Extract the (X, Y) coordinate from the center of the cell holding the provided text.  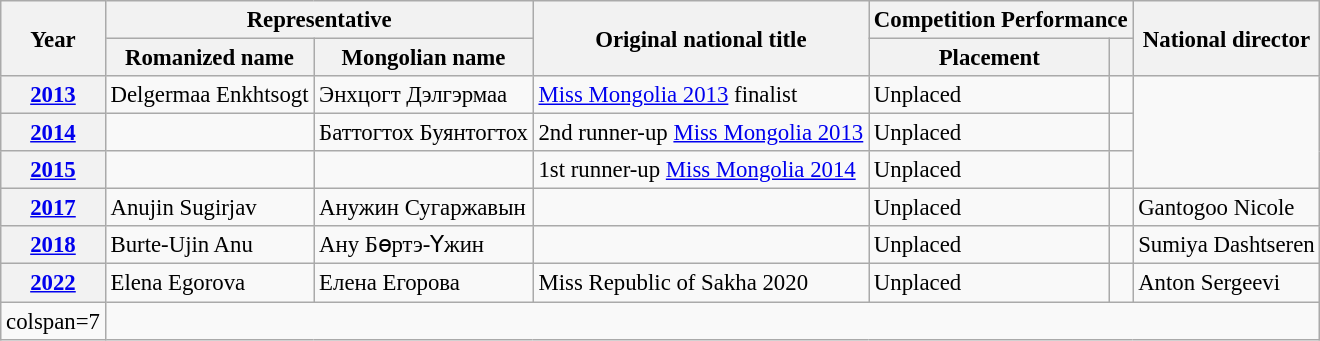
Gantogoo Nicole (1226, 208)
Miss Republic of Sakha 2020 (700, 283)
Elena Egorova (210, 283)
1st runner-up Miss Mongolia 2014 (700, 170)
Баттогтох Буянтогтох (424, 133)
colspan=7 (53, 321)
Placement (990, 58)
2013 (53, 95)
Year (53, 38)
Елена Егорова (424, 283)
Representative (319, 20)
2018 (53, 245)
Ану Бөртэ-Үжин (424, 245)
Энхцогт Дэлгэрмаа (424, 95)
Mongolian name (424, 58)
Delgermaa Enkhtsogt (210, 95)
Romanized name (210, 58)
Анужин Сугаржавын (424, 208)
National director (1226, 38)
Anujin Sugirjav (210, 208)
Miss Mongolia 2013 finalist (700, 95)
2015 (53, 170)
Original national title (700, 38)
2022 (53, 283)
2017 (53, 208)
Sumiya Dashtseren (1226, 245)
2014 (53, 133)
Anton Sergeevi (1226, 283)
2nd runner-up Miss Mongolia 2013 (700, 133)
Burte-Ujin Anu (210, 245)
Competition Performance (1001, 20)
